From the cell containing the given text, extract its center point as (X, Y) coordinate. 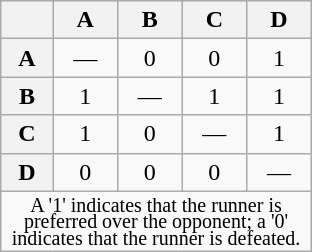
A '1' indicates that the runner is preferred over the opponent; a '0' indicates that the runner is defeated. (156, 222)
